Identify which cell holds the provided text, then report its [x, y] central coordinate. 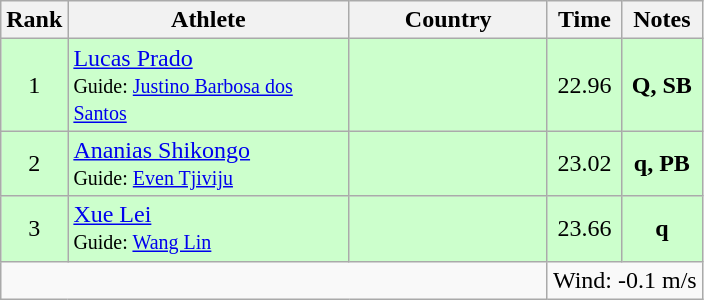
3 [34, 228]
Athlete [208, 20]
23.66 [584, 228]
Lucas PradoGuide: Justino Barbosa dos Santos [208, 85]
23.02 [584, 164]
Wind: -0.1 m/s [624, 280]
Time [584, 20]
1 [34, 85]
Rank [34, 20]
Xue LeiGuide: Wang Lin [208, 228]
Notes [662, 20]
2 [34, 164]
22.96 [584, 85]
q [662, 228]
Country [448, 20]
Q, SB [662, 85]
q, PB [662, 164]
Ananias ShikongoGuide: Even Tjiviju [208, 164]
